Return (X, Y) of the center of cell containing provided text 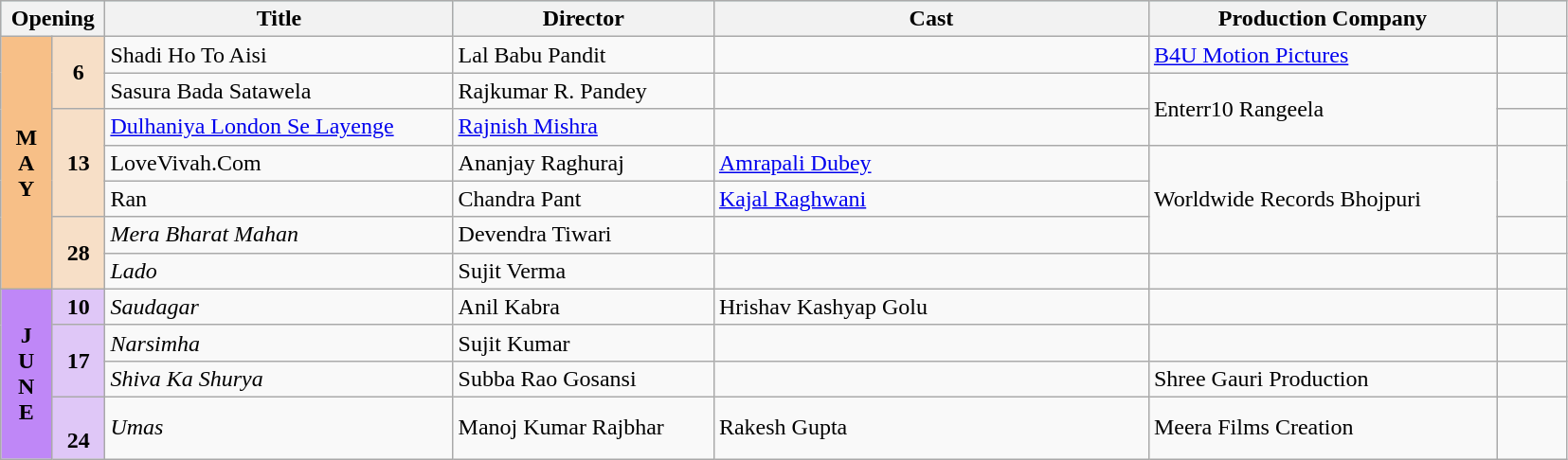
13 (79, 163)
LoveVivah.Com (279, 163)
24 (79, 428)
Dulhaniya London Se Layenge (279, 127)
Devendra Tiwari (584, 235)
B4U Motion Pictures (1323, 55)
Lado (279, 271)
Amrapali Dubey (930, 163)
Sujit Kumar (584, 343)
Cast (930, 19)
Shiva Ka Shurya (279, 379)
Lal Babu Pandit (584, 55)
Enterr10 Rangeela (1323, 109)
Narsimha (279, 343)
Title (279, 19)
Ran (279, 199)
Chandra Pant (584, 199)
Production Company (1323, 19)
MAY (27, 163)
Umas (279, 428)
Subba Rao Gosansi (584, 379)
Rakesh Gupta (930, 428)
Kajal Raghwani (930, 199)
Meera Films Creation (1323, 428)
Worldwide Records Bhojpuri (1323, 199)
Saudagar (279, 307)
Shadi Ho To Aisi (279, 55)
Ananjay Raghuraj (584, 163)
Sasura Bada Satawela (279, 91)
Rajkumar R. Pandey (584, 91)
28 (79, 253)
17 (79, 361)
6 (79, 73)
Shree Gauri Production (1323, 379)
Hrishav Kashyap Golu (930, 307)
10 (79, 307)
Director (584, 19)
JUNE (27, 373)
Mera Bharat Mahan (279, 235)
Anil Kabra (584, 307)
Opening (53, 19)
Sujit Verma (584, 271)
Rajnish Mishra (584, 127)
Manoj Kumar Rajbhar (584, 428)
